For the text-containing cell, return its midpoint in [X, Y] coordinate format. 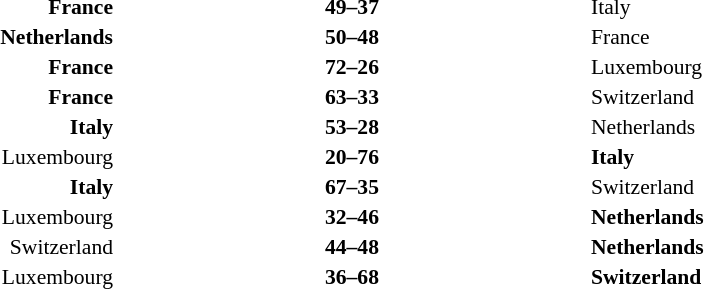
53–28 [352, 127]
44–48 [352, 247]
67–35 [352, 187]
72–26 [352, 67]
63–33 [352, 97]
32–46 [352, 217]
20–76 [352, 157]
50–48 [352, 37]
